Return (X, Y) of the center of cell containing provided text 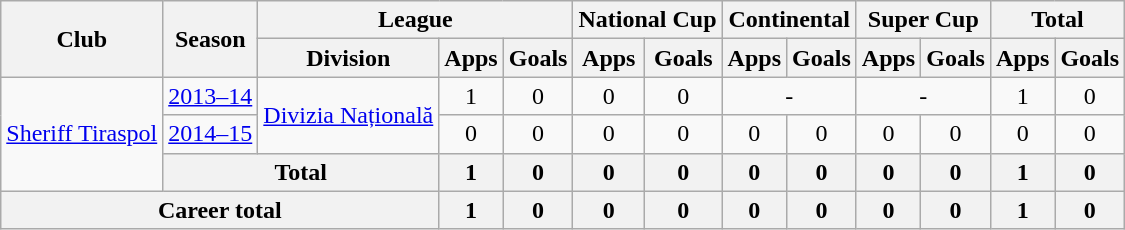
Super Cup (923, 20)
2014–15 (210, 134)
Career total (220, 210)
Continental (789, 20)
League (416, 20)
Sheriff Tiraspol (82, 134)
National Cup (648, 20)
2013–14 (210, 96)
Division (348, 58)
Divizia Națională (348, 115)
Club (82, 39)
Season (210, 39)
